Provide the [X, Y] coordinate of the cell's center where the given text is located.  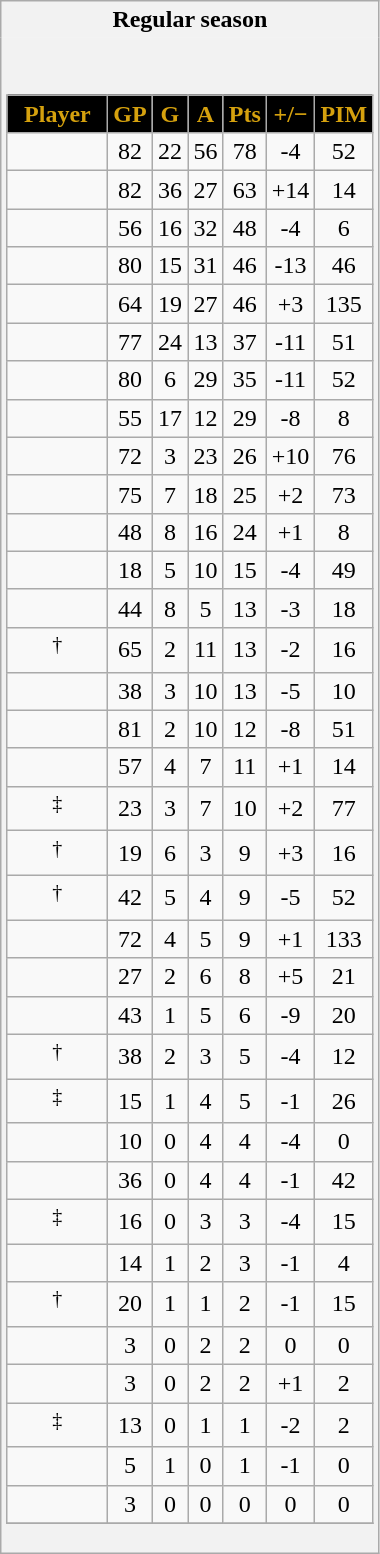
+5 [290, 977]
32 [206, 228]
G [170, 114]
21 [344, 977]
PIM [344, 114]
133 [344, 939]
-9 [290, 1015]
44 [130, 608]
GP [130, 114]
31 [206, 266]
43 [130, 1015]
73 [344, 494]
+10 [290, 456]
35 [244, 380]
Pts [244, 114]
+/− [290, 114]
65 [130, 650]
25 [244, 494]
37 [244, 342]
49 [344, 570]
63 [244, 190]
81 [130, 729]
+14 [290, 190]
57 [130, 767]
Player [58, 114]
-3 [290, 608]
75 [130, 494]
64 [130, 304]
A [206, 114]
17 [170, 418]
-13 [290, 266]
76 [344, 456]
135 [344, 304]
22 [170, 152]
Regular season [190, 20]
55 [130, 418]
78 [244, 152]
